Locate the cell with the specified text and output its [x, y] center coordinate. 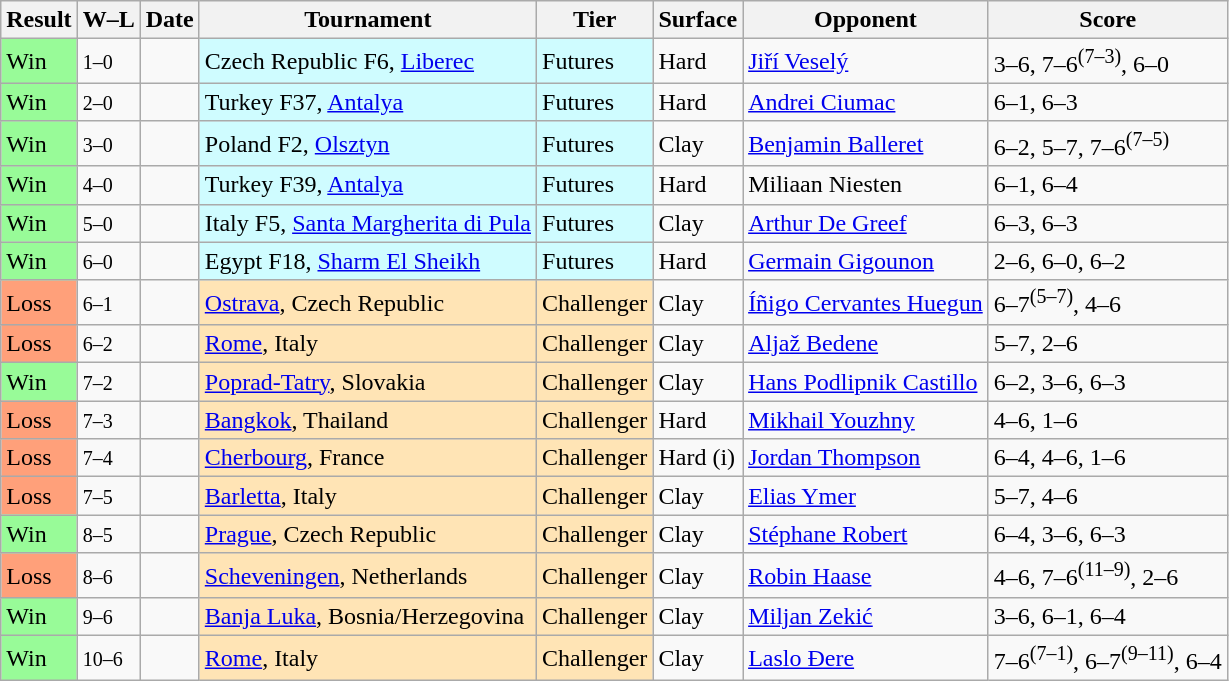
Barletta, Italy [368, 496]
Ostrava, Czech Republic [368, 302]
7–5 [108, 496]
Elias Ymer [866, 496]
6–0 [108, 261]
8–6 [108, 576]
10–6 [108, 658]
Jiří Veselý [866, 62]
6–2, 5–7, 7–6(7–5) [1108, 144]
W–L [108, 20]
6–4, 3–6, 6–3 [1108, 534]
7–4 [108, 458]
6–2, 3–6, 6–3 [1108, 382]
Hard (i) [698, 458]
Stéphane Robert [866, 534]
Opponent [866, 20]
Hans Podlipnik Castillo [866, 382]
Benjamin Balleret [866, 144]
Laslo Đere [866, 658]
Turkey F39, Antalya [368, 185]
Italy F5, Santa Margherita di Pula [368, 223]
Germain Gigounon [866, 261]
Aljaž Bedene [866, 344]
5–0 [108, 223]
7–3 [108, 420]
Poprad-Tatry, Slovakia [368, 382]
7–2 [108, 382]
6–1, 6–4 [1108, 185]
4–6, 7–6(11–9), 2–6 [1108, 576]
Mikhail Youzhny [866, 420]
2–6, 6–0, 6–2 [1108, 261]
Tier [595, 20]
Robin Haase [866, 576]
2–0 [108, 102]
6–4, 4–6, 1–6 [1108, 458]
6–3, 6–3 [1108, 223]
6–2 [108, 344]
7–6(7–1), 6–7(9–11), 6–4 [1108, 658]
Prague, Czech Republic [368, 534]
Surface [698, 20]
3–0 [108, 144]
Tournament [368, 20]
Turkey F37, Antalya [368, 102]
Íñigo Cervantes Huegun [866, 302]
Jordan Thompson [866, 458]
5–7, 4–6 [1108, 496]
Poland F2, Olsztyn [368, 144]
Andrei Ciumac [866, 102]
Egypt F18, Sharm El Sheikh [368, 261]
Date [170, 20]
Czech Republic F6, Liberec [368, 62]
Result [39, 20]
Bangkok, Thailand [368, 420]
1–0 [108, 62]
4–0 [108, 185]
Scheveningen, Netherlands [368, 576]
5–7, 2–6 [1108, 344]
3–6, 6–1, 6–4 [1108, 617]
6–1, 6–3 [1108, 102]
Banja Luka, Bosnia/Herzegovina [368, 617]
Cherbourg, France [368, 458]
4–6, 1–6 [1108, 420]
Miliaan Niesten [866, 185]
Arthur De Greef [866, 223]
3–6, 7–6(7–3), 6–0 [1108, 62]
6–7(5–7), 4–6 [1108, 302]
Score [1108, 20]
9–6 [108, 617]
6–1 [108, 302]
Miljan Zekić [866, 617]
8–5 [108, 534]
